Pinpoint the cell where the given text exists, returning its (X, Y) midpoint coordinate. 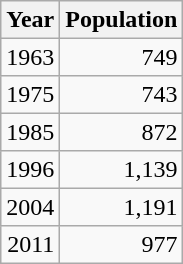
1,139 (122, 170)
1996 (30, 170)
749 (122, 56)
743 (122, 94)
Year (30, 20)
Population (122, 20)
1963 (30, 56)
872 (122, 132)
1975 (30, 94)
2011 (30, 244)
2004 (30, 206)
1985 (30, 132)
977 (122, 244)
1,191 (122, 206)
